Scan for the cell matching the given text and deliver its [X, Y] coordinate at center. 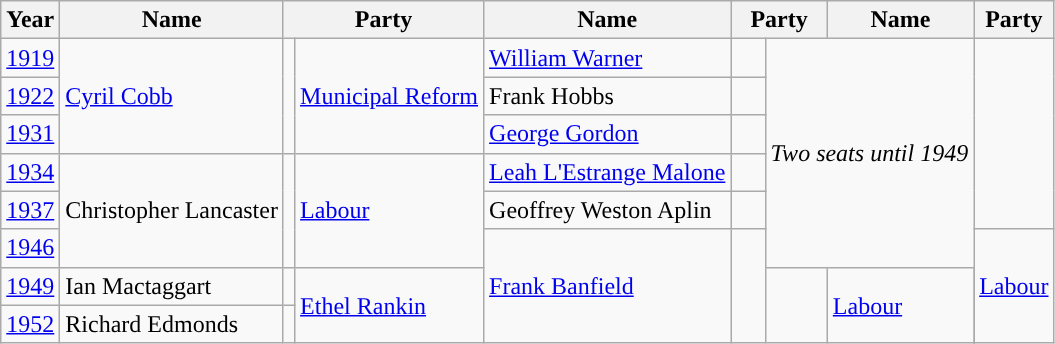
William Warner [608, 58]
Richard Edmonds [172, 324]
1919 [30, 58]
Christopher Lancaster [172, 210]
1922 [30, 96]
Ethel Rankin [390, 305]
Cyril Cobb [172, 96]
1937 [30, 210]
1952 [30, 324]
George Gordon [608, 134]
Frank Banfield [608, 286]
Year [30, 20]
Two seats until 1949 [870, 153]
1931 [30, 134]
Municipal Reform [390, 96]
1949 [30, 286]
Geoffrey Weston Aplin [608, 210]
1934 [30, 172]
1946 [30, 248]
Frank Hobbs [608, 96]
Ian Mactaggart [172, 286]
Leah L'Estrange Malone [608, 172]
